Return the [X, Y] coordinate for the center point of the cell that contains the specified text.  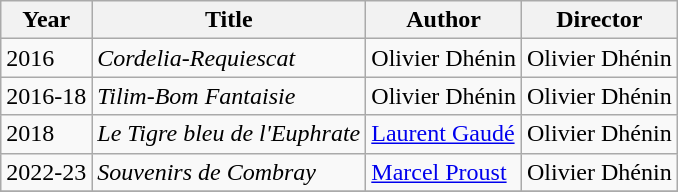
Marcel Proust [444, 172]
Year [46, 20]
Le Tigre bleu de l'Euphrate [229, 134]
Cordelia-Requiescat [229, 58]
Title [229, 20]
Souvenirs de Combray [229, 172]
Laurent Gaudé [444, 134]
2018 [46, 134]
Tilim-Bom Fantaisie [229, 96]
2022-23 [46, 172]
Director [599, 20]
2016-18 [46, 96]
Author [444, 20]
2016 [46, 58]
